Find where the given text appears and provide that cell's center as (X, Y) coordinate. 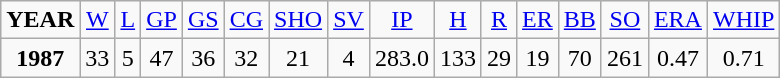
70 (580, 58)
YEAR (40, 20)
133 (458, 58)
W (98, 20)
IP (402, 20)
GS (203, 20)
19 (538, 58)
H (458, 20)
GP (162, 20)
CG (246, 20)
0.47 (678, 58)
1987 (40, 58)
L (128, 20)
29 (498, 58)
R (498, 20)
21 (298, 58)
261 (624, 58)
32 (246, 58)
4 (349, 58)
SV (349, 20)
WHIP (743, 20)
0.71 (743, 58)
SHO (298, 20)
BB (580, 20)
283.0 (402, 58)
47 (162, 58)
5 (128, 58)
33 (98, 58)
SO (624, 20)
ER (538, 20)
ERA (678, 20)
36 (203, 58)
